Return (X, Y) of the center of cell containing provided text 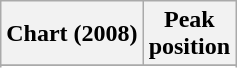
Chart (2008) (72, 34)
Peakposition (189, 34)
